Pinpoint the cell where the given text exists, returning its [X, Y] midpoint coordinate. 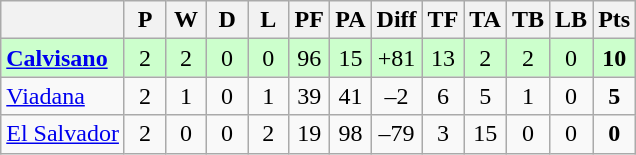
Pts [614, 20]
D [228, 20]
W [186, 20]
TF [443, 20]
41 [350, 96]
96 [310, 58]
L [268, 20]
10 [614, 58]
98 [350, 134]
El Salvador [63, 134]
Calvisano [63, 58]
–79 [396, 134]
P [144, 20]
6 [443, 96]
39 [310, 96]
+81 [396, 58]
PA [350, 20]
19 [310, 134]
TB [528, 20]
13 [443, 58]
PF [310, 20]
3 [443, 134]
Diff [396, 20]
–2 [396, 96]
TA [486, 20]
Viadana [63, 96]
LB [572, 20]
